Determine the [x, y] coordinate at the center of the cell enclosing the given text.  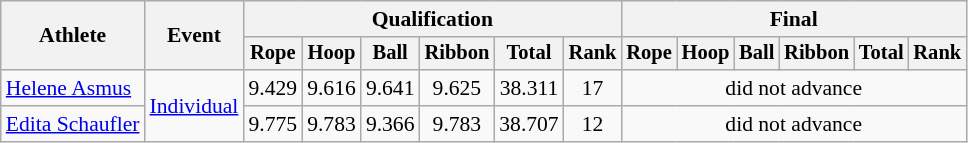
9.641 [390, 88]
9.775 [272, 124]
38.707 [528, 124]
Qualification [432, 19]
9.429 [272, 88]
38.311 [528, 88]
17 [593, 88]
9.366 [390, 124]
Event [194, 36]
Individual [194, 106]
12 [593, 124]
Athlete [73, 36]
9.616 [332, 88]
9.625 [458, 88]
Helene Asmus [73, 88]
Final [794, 19]
Edita Schaufler [73, 124]
